Capture the cell that displays the provided text and extract its [X, Y] central coordinate. 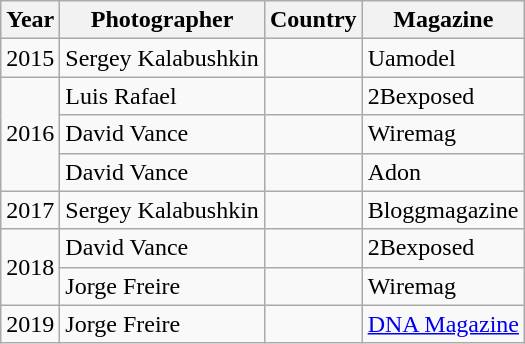
2018 [30, 267]
Magazine [443, 20]
Luis Rafael [162, 96]
2019 [30, 324]
Country [313, 20]
Bloggmagazine [443, 210]
2016 [30, 134]
DNA Magazine [443, 324]
2015 [30, 58]
2017 [30, 210]
Adon [443, 172]
Uamodel [443, 58]
Year [30, 20]
Photographer [162, 20]
